From the cell containing the given text, extract its center point as [x, y] coordinate. 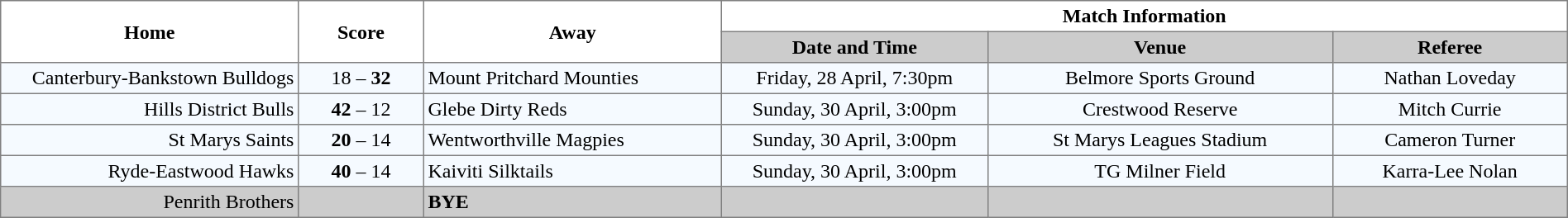
Home [150, 31]
Cameron Turner [1450, 140]
18 – 32 [361, 78]
Venue [1159, 47]
Friday, 28 April, 7:30pm [854, 78]
TG Milner Field [1159, 171]
Nathan Loveday [1450, 78]
Hills District Bulls [150, 109]
Kaiviti Silktails [572, 171]
Glebe Dirty Reds [572, 109]
Away [572, 31]
Mount Pritchard Mounties [572, 78]
Penrith Brothers [150, 202]
Score [361, 31]
Canterbury-Bankstown Bulldogs [150, 78]
Match Information [1145, 17]
Wentworthville Magpies [572, 140]
St Marys Saints [150, 140]
Karra-Lee Nolan [1450, 171]
BYE [572, 202]
Crestwood Reserve [1159, 109]
St Marys Leagues Stadium [1159, 140]
Referee [1450, 47]
Mitch Currie [1450, 109]
40 – 14 [361, 171]
Date and Time [854, 47]
42 – 12 [361, 109]
Belmore Sports Ground [1159, 78]
Ryde-Eastwood Hawks [150, 171]
20 – 14 [361, 140]
